Scan for the cell matching the given text and deliver its (X, Y) coordinate at center. 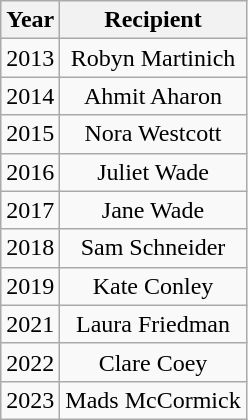
Laura Friedman (153, 324)
2017 (30, 210)
2016 (30, 172)
Ahmit Aharon (153, 96)
2018 (30, 248)
Year (30, 20)
Mads McCormick (153, 400)
Clare Coey (153, 362)
2021 (30, 324)
Sam Schneider (153, 248)
2023 (30, 400)
Recipient (153, 20)
Juliet Wade (153, 172)
Nora Westcott (153, 134)
2013 (30, 58)
2014 (30, 96)
Kate Conley (153, 286)
Jane Wade (153, 210)
2019 (30, 286)
Robyn Martinich (153, 58)
2022 (30, 362)
2015 (30, 134)
